Pinpoint the cell where the given text exists, returning its (x, y) midpoint coordinate. 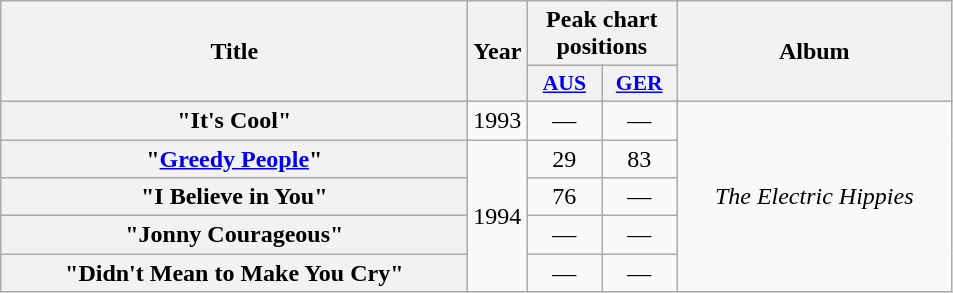
83 (640, 159)
Year (498, 52)
Album (814, 52)
GER (640, 84)
The Electric Hippies (814, 196)
"Jonny Courageous" (234, 235)
Title (234, 52)
"It's Cool" (234, 120)
AUS (564, 84)
"Greedy People" (234, 159)
1993 (498, 120)
Peak chart positions (602, 34)
"Didn't Mean to Make You Cry" (234, 273)
76 (564, 197)
"I Believe in You" (234, 197)
1994 (498, 216)
29 (564, 159)
